Find where the given text appears and provide that cell's center as (x, y) coordinate. 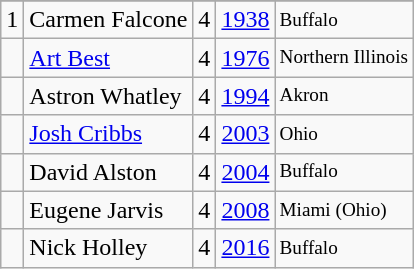
1 (12, 20)
Astron Whatley (108, 96)
David Alston (108, 172)
Eugene Jarvis (108, 210)
Art Best (108, 58)
2016 (246, 248)
1938 (246, 20)
Nick Holley (108, 248)
2004 (246, 172)
2008 (246, 210)
Akron (344, 96)
Josh Cribbs (108, 134)
Carmen Falcone (108, 20)
2003 (246, 134)
Miami (Ohio) (344, 210)
Northern Illinois (344, 58)
1994 (246, 96)
Ohio (344, 134)
1976 (246, 58)
